For the text-containing cell, return its midpoint in (X, Y) coordinate format. 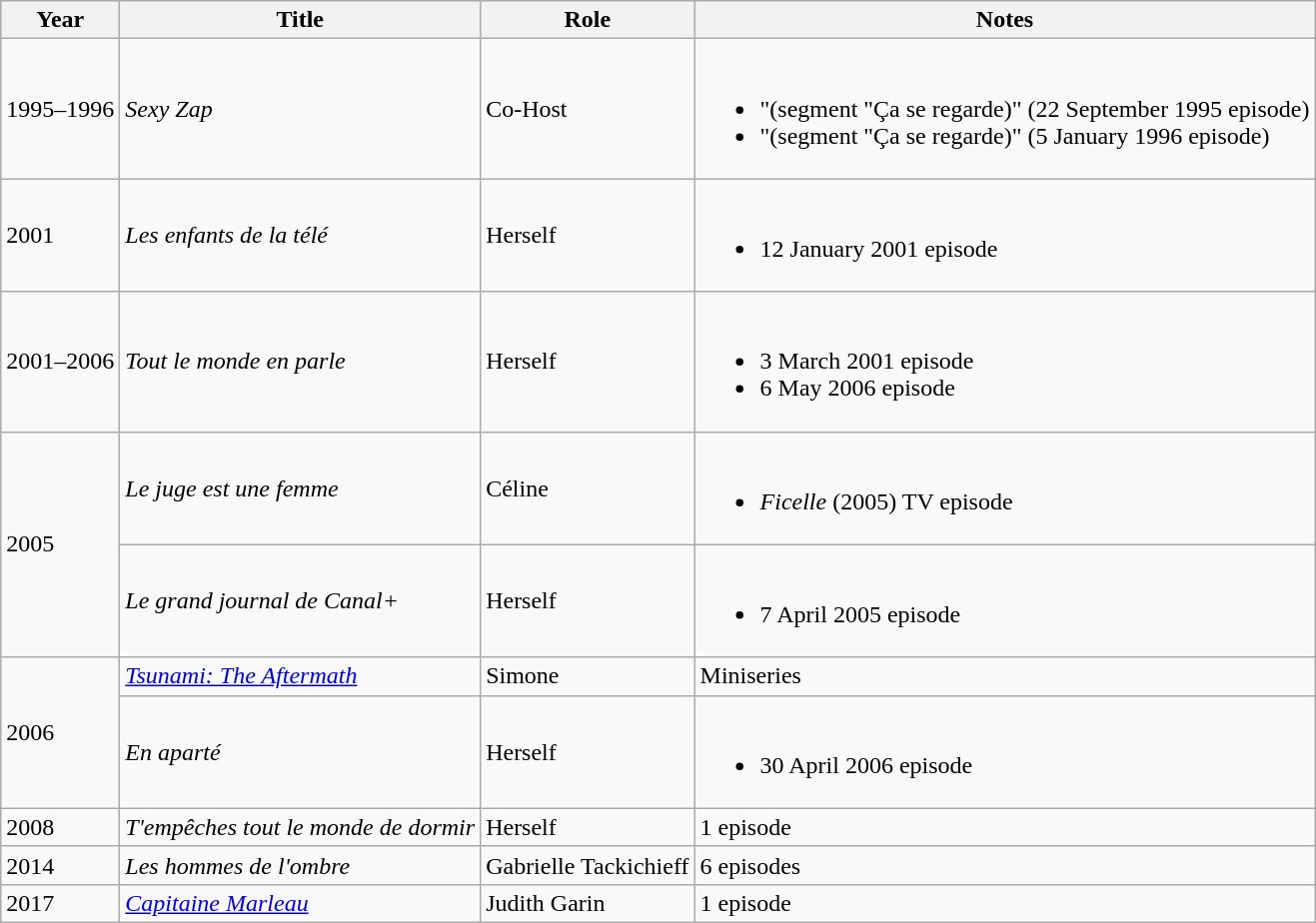
"(segment "Ça se regarde)" (22 September 1995 episode)"(segment "Ça se regarde)" (5 January 1996 episode) (1005, 109)
Tsunami: The Aftermath (300, 676)
7 April 2005 episode (1005, 601)
2001–2006 (60, 362)
2014 (60, 865)
Le grand journal de Canal+ (300, 601)
Ficelle (2005) TV episode (1005, 487)
Les enfants de la télé (300, 236)
6 episodes (1005, 865)
Co-Host (588, 109)
Le juge est une femme (300, 487)
2006 (60, 733)
Title (300, 20)
Gabrielle Tackichieff (588, 865)
Judith Garin (588, 903)
Role (588, 20)
Notes (1005, 20)
Simone (588, 676)
3 March 2001 episode6 May 2006 episode (1005, 362)
Les hommes de l'ombre (300, 865)
T'empêches tout le monde de dormir (300, 827)
2005 (60, 544)
Capitaine Marleau (300, 903)
2017 (60, 903)
12 January 2001 episode (1005, 236)
Miniseries (1005, 676)
2001 (60, 236)
Sexy Zap (300, 109)
Céline (588, 487)
Tout le monde en parle (300, 362)
Year (60, 20)
30 April 2006 episode (1005, 751)
En aparté (300, 751)
2008 (60, 827)
1995–1996 (60, 109)
